Find where the given text appears and provide that cell's center as (x, y) coordinate. 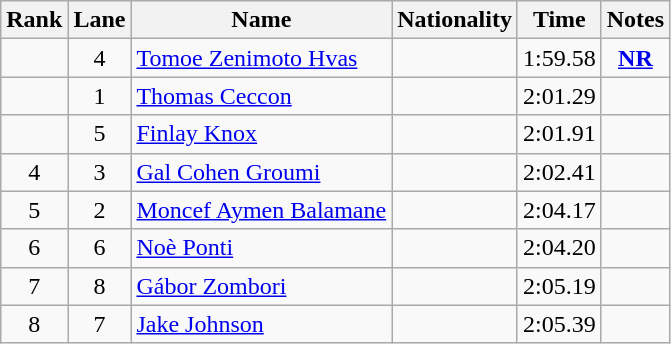
Time (559, 20)
Notes (635, 20)
3 (100, 172)
2:05.19 (559, 286)
1:59.58 (559, 58)
Finlay Knox (262, 134)
Gábor Zombori (262, 286)
2:01.29 (559, 96)
2:04.17 (559, 210)
Rank (34, 20)
Thomas Ceccon (262, 96)
2:02.41 (559, 172)
Lane (100, 20)
Tomoe Zenimoto Hvas (262, 58)
Name (262, 20)
Noè Ponti (262, 248)
2 (100, 210)
Jake Johnson (262, 324)
Moncef Aymen Balamane (262, 210)
2:05.39 (559, 324)
NR (635, 58)
Nationality (455, 20)
1 (100, 96)
2:01.91 (559, 134)
2:04.20 (559, 248)
Gal Cohen Groumi (262, 172)
